Return the [X, Y] coordinate for the center point of the cell that contains the specified text.  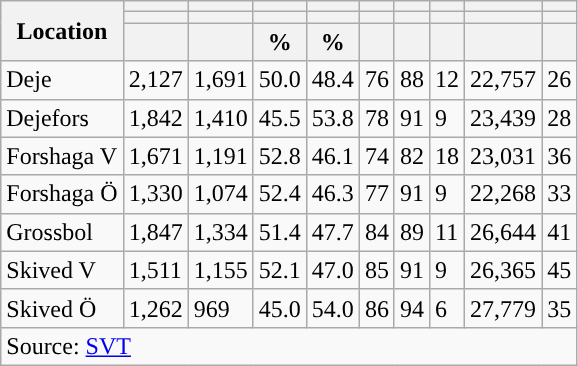
Source: SVT [289, 346]
54.0 [332, 308]
85 [376, 270]
41 [560, 232]
2,127 [156, 80]
52.4 [280, 194]
27,779 [504, 308]
45.5 [280, 118]
Grossbol [62, 232]
46.1 [332, 156]
78 [376, 118]
82 [412, 156]
77 [376, 194]
969 [220, 308]
52.1 [280, 270]
28 [560, 118]
74 [376, 156]
1,191 [220, 156]
23,439 [504, 118]
48.4 [332, 80]
26,365 [504, 270]
50.0 [280, 80]
6 [448, 308]
47.7 [332, 232]
89 [412, 232]
26 [560, 80]
Skived Ö [62, 308]
1,671 [156, 156]
Dejefors [62, 118]
1,847 [156, 232]
1,691 [220, 80]
Deje [62, 80]
1,334 [220, 232]
53.8 [332, 118]
23,031 [504, 156]
1,410 [220, 118]
51.4 [280, 232]
86 [376, 308]
94 [412, 308]
52.8 [280, 156]
1,155 [220, 270]
1,330 [156, 194]
33 [560, 194]
Location [62, 31]
35 [560, 308]
12 [448, 80]
Forshaga Ö [62, 194]
36 [560, 156]
46.3 [332, 194]
26,644 [504, 232]
11 [448, 232]
45 [560, 270]
88 [412, 80]
1,074 [220, 194]
18 [448, 156]
47.0 [332, 270]
1,262 [156, 308]
76 [376, 80]
22,268 [504, 194]
45.0 [280, 308]
22,757 [504, 80]
1,842 [156, 118]
Skived V [62, 270]
Forshaga V [62, 156]
1,511 [156, 270]
84 [376, 232]
